Find where the given text appears and provide that cell's center as [X, Y] coordinate. 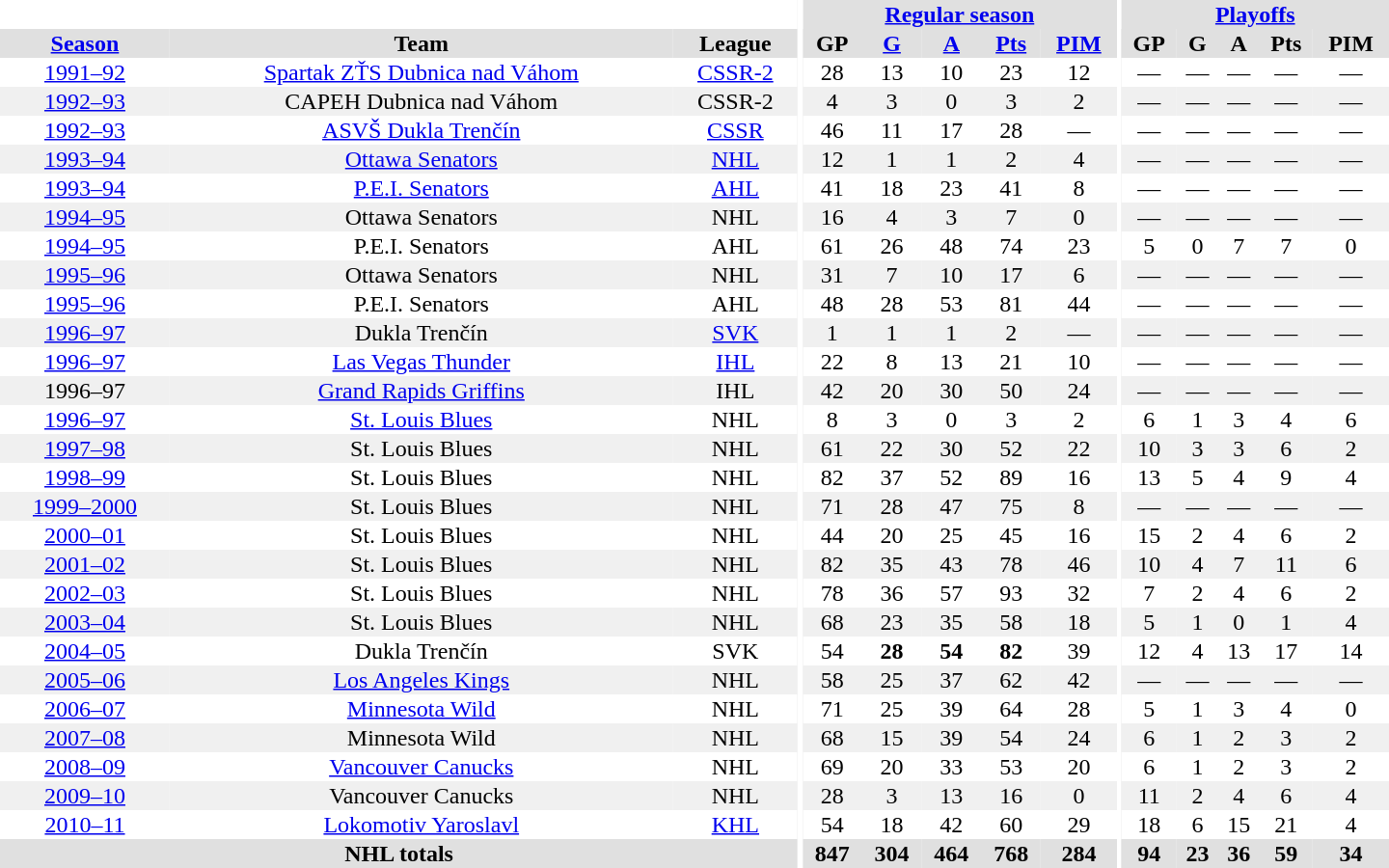
Los Angeles Kings [422, 680]
75 [1011, 506]
ASVŠ Dukla Trenčín [422, 130]
1991–92 [85, 72]
64 [1011, 709]
Lokomotiv Yaroslavl [422, 825]
50 [1011, 391]
59 [1287, 854]
57 [951, 593]
93 [1011, 593]
2004–05 [85, 651]
29 [1078, 825]
Spartak ZŤS Dubnica nad Váhom [422, 72]
2000–01 [85, 535]
Season [85, 43]
69 [832, 767]
Playoffs [1255, 14]
1999–2000 [85, 506]
768 [1011, 854]
2006–07 [85, 709]
26 [892, 246]
2005–06 [85, 680]
2009–10 [85, 796]
47 [951, 506]
81 [1011, 304]
2010–11 [85, 825]
1997–98 [85, 448]
847 [832, 854]
32 [1078, 593]
KHL [735, 825]
43 [951, 564]
2007–08 [85, 738]
Grand Rapids Griffins [422, 391]
31 [832, 275]
Team [422, 43]
94 [1149, 854]
45 [1011, 535]
League [735, 43]
NHL totals [399, 854]
2003–04 [85, 622]
2002–03 [85, 593]
1998–99 [85, 477]
CAPEH Dubnica nad Váhom [422, 101]
14 [1350, 651]
33 [951, 767]
62 [1011, 680]
2001–02 [85, 564]
89 [1011, 477]
2008–09 [85, 767]
34 [1350, 854]
284 [1078, 854]
Las Vegas Thunder [422, 362]
Regular season [960, 14]
74 [1011, 246]
CSSR [735, 130]
9 [1287, 477]
304 [892, 854]
60 [1011, 825]
464 [951, 854]
